Provide the (X, Y) coordinate of the cell's center where the given text is located.  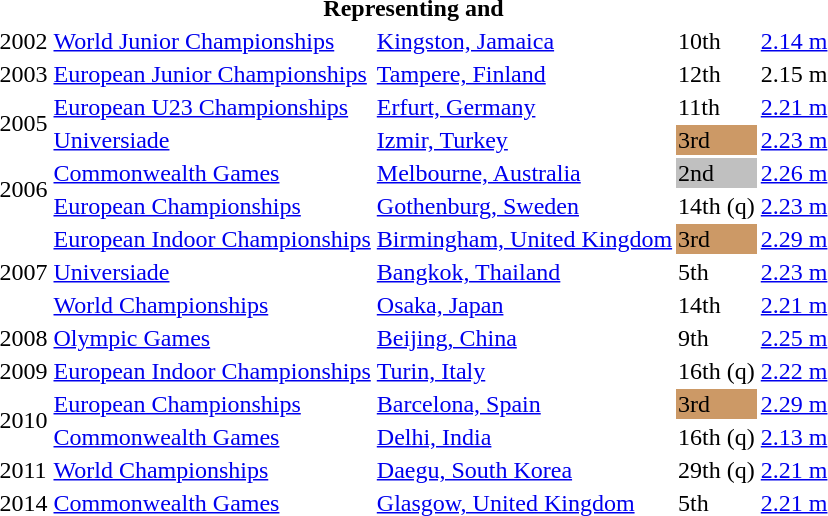
Beijing, China (524, 338)
29th (q) (717, 470)
World Junior Championships (212, 41)
Erfurt, Germany (524, 107)
10th (717, 41)
5th (717, 272)
2nd (717, 173)
Daegu, South Korea (524, 470)
Birmingham, United Kingdom (524, 239)
Melbourne, Australia (524, 173)
Bangkok, Thailand (524, 272)
European Junior Championships (212, 74)
Barcelona, Spain (524, 404)
Turin, Italy (524, 371)
Kingston, Jamaica (524, 41)
Izmir, Turkey (524, 140)
14th (717, 305)
Delhi, India (524, 437)
European U23 Championships (212, 107)
14th (q) (717, 206)
Tampere, Finland (524, 74)
Gothenburg, Sweden (524, 206)
Osaka, Japan (524, 305)
12th (717, 74)
11th (717, 107)
Olympic Games (212, 338)
9th (717, 338)
